Return the [X, Y] coordinate for the center point of the cell that contains the specified text.  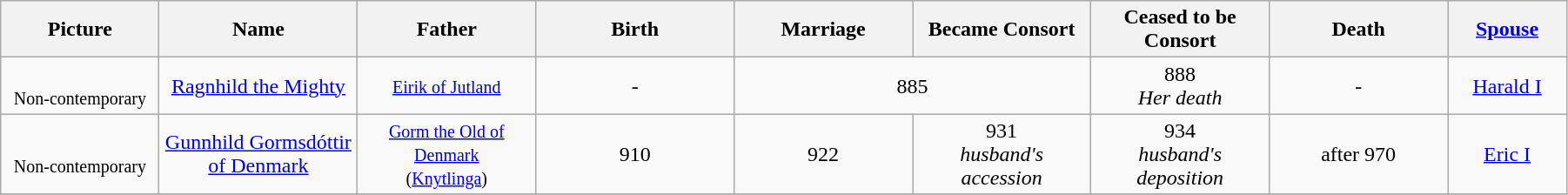
922 [823, 154]
Name [258, 30]
Ceased to be Consort [1180, 30]
Gorm the Old of Denmark(Knytlinga) [447, 154]
Marriage [823, 30]
Picture [80, 30]
Death [1359, 30]
Gunnhild Gormsdóttir of Denmark [258, 154]
Eirik of Jutland [447, 85]
Father [447, 30]
Became Consort [1002, 30]
after 970 [1359, 154]
888Her death [1180, 85]
931husband's accession [1002, 154]
Ragnhild the Mighty [258, 85]
Harald I [1507, 85]
910 [635, 154]
Spouse [1507, 30]
Eric I [1507, 154]
934husband's deposition [1180, 154]
Birth [635, 30]
885 [913, 85]
